Scan for the cell matching the given text and deliver its (X, Y) coordinate at center. 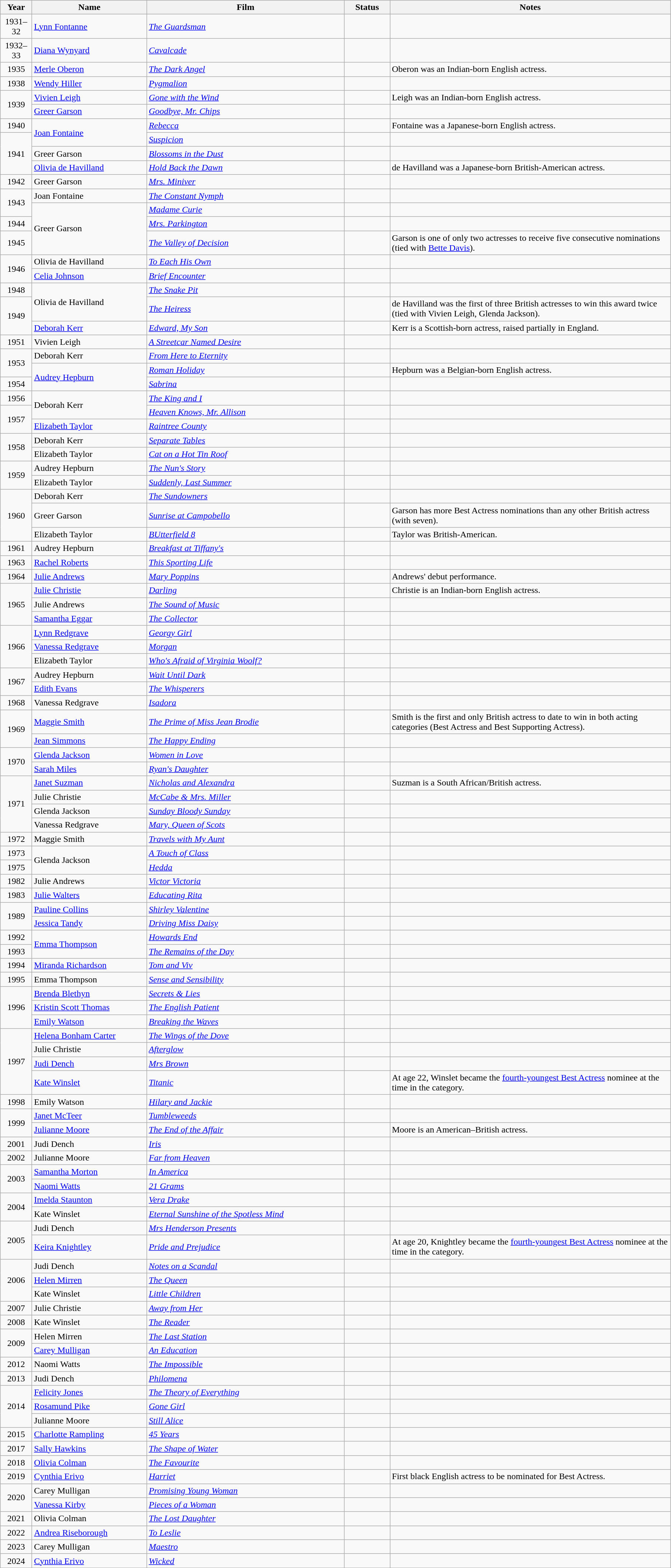
Kerr is a Scottish-born actress, raised partially in England. (530, 328)
1969 (16, 729)
1997 (16, 1061)
Brenda Blethyn (89, 993)
The English Patient (246, 1007)
Taylor was British-American. (530, 534)
Pride and Prejudice (246, 1247)
Edward, My Son (246, 328)
Vera Drake (246, 1200)
The Sound of Music (246, 604)
1941 (16, 153)
Suddenly, Last Summer (246, 482)
Afterglow (246, 1050)
Cavalcade (246, 50)
Charlotte Rampling (89, 1435)
Darling (246, 590)
1944 (16, 224)
The Whisperers (246, 689)
The Constant Nymph (246, 196)
Secrets & Lies (246, 993)
Mrs. Miniver (246, 181)
1932–33 (16, 50)
1994 (16, 965)
1949 (16, 316)
Rosamund Pike (89, 1406)
The Heiress (246, 309)
Still Alice (246, 1420)
1958 (16, 447)
Smith is the first and only British actress to date to win in both acting categories (Best Actress and Best Supporting Actress). (530, 722)
Julie Walters (89, 895)
2024 (16, 1561)
Celia Johnson (89, 276)
Andrews' debut performance. (530, 576)
2021 (16, 1519)
A Touch of Class (246, 853)
The Snake Pit (246, 290)
Imelda Staunton (89, 1200)
The Collector (246, 618)
Sunday Bloody Sunday (246, 811)
Women in Love (246, 755)
Moore is an American–British actress. (530, 1130)
The Favourite (246, 1463)
The Prime of Miss Jean Brodie (246, 722)
2002 (16, 1158)
2001 (16, 1144)
1957 (16, 419)
1939 (16, 104)
An Education (246, 1350)
1982 (16, 881)
Leigh was an Indian-born English actress. (530, 97)
Samantha Eggar (89, 618)
From Here to Eternity (246, 356)
1953 (16, 363)
1961 (16, 548)
2004 (16, 1207)
Breakfast at Tiffany's (246, 548)
Separate Tables (246, 440)
1963 (16, 562)
1993 (16, 951)
Oberon was an Indian-born English actress. (530, 69)
Little Children (246, 1294)
1951 (16, 342)
The Wings of the Dove (246, 1035)
Suspicion (246, 139)
Educating Rita (246, 895)
2009 (16, 1343)
1948 (16, 290)
The End of the Affair (246, 1130)
Mary, Queen of Scots (246, 825)
Heaven Knows, Mr. Allison (246, 412)
Titanic (246, 1083)
1935 (16, 69)
2005 (16, 1240)
Merle Oberon (89, 69)
Felicity Jones (89, 1392)
1998 (16, 1102)
Suzman is a South African/British actress. (530, 783)
The Guardsman (246, 27)
Brief Encounter (246, 276)
1960 (16, 516)
Ryan's Daughter (246, 769)
Driving Miss Daisy (246, 923)
1943 (16, 203)
Rebecca (246, 125)
Rachel Roberts (89, 562)
1996 (16, 1007)
Georgy Girl (246, 632)
Howards End (246, 937)
Tom and Viv (246, 965)
1959 (16, 475)
1964 (16, 576)
Maestro (246, 1547)
A Streetcar Named Desire (246, 342)
In America (246, 1172)
This Sporting Life (246, 562)
The Remains of the Day (246, 951)
Wait Until Dark (246, 674)
The Sundowners (246, 496)
Jessica Tandy (89, 923)
2022 (16, 1533)
Jean Simmons (89, 741)
Pauline Collins (89, 909)
Edith Evans (89, 689)
45 Years (246, 1435)
The Nun's Story (246, 468)
The Last Station (246, 1336)
1971 (16, 804)
Name (89, 7)
Roman Holiday (246, 370)
Isadora (246, 703)
Mary Poppins (246, 576)
1956 (16, 398)
McCabe & Mrs. Miller (246, 797)
The Valley of Decision (246, 243)
Lynn Redgrave (89, 632)
2012 (16, 1364)
1968 (16, 703)
de Havilland was the first of three British actresses to win this award twice (tied with Vivien Leigh, Glenda Jackson). (530, 309)
2008 (16, 1322)
Travels with My Aunt (246, 839)
Away from Her (246, 1308)
Sally Hawkins (89, 1449)
The Dark Angel (246, 69)
Kristin Scott Thomas (89, 1007)
1983 (16, 895)
Notes (530, 7)
Fontaine was a Japanese-born English actress. (530, 125)
Mrs. Parkington (246, 224)
2019 (16, 1477)
2020 (16, 1498)
2006 (16, 1280)
1945 (16, 243)
Lynn Fontanne (89, 27)
The Queen (246, 1280)
2017 (16, 1449)
Sabrina (246, 384)
Hepburn was a Belgian-born English actress. (530, 370)
To Each His Own (246, 262)
Notes on a Scandal (246, 1266)
Eternal Sunshine of the Spotless Mind (246, 1214)
Vanessa Kirby (89, 1505)
Philomena (246, 1378)
Mrs Brown (246, 1064)
The Theory of Everything (246, 1392)
2015 (16, 1435)
2003 (16, 1179)
Breaking the Waves (246, 1021)
Iris (246, 1144)
The King and I (246, 398)
Promising Young Woman (246, 1491)
Gone Girl (246, 1406)
The Happy Ending (246, 741)
At age 22, Winslet became the fourth-youngest Best Actress nominee at the time in the category. (530, 1083)
Garson has more Best Actress nominations than any other British actress (with seven). (530, 516)
1966 (16, 646)
de Havilland was a Japanese-born British-American actress. (530, 167)
1973 (16, 853)
2007 (16, 1308)
Status (367, 7)
Janet Suzman (89, 783)
Sunrise at Campobello (246, 516)
Hold Back the Dawn (246, 167)
1975 (16, 867)
Mrs Henderson Presents (246, 1228)
Nicholas and Alexandra (246, 783)
Far from Heaven (246, 1158)
Harriet (246, 1477)
Madame Curie (246, 210)
Morgan (246, 646)
Who's Afraid of Virginia Woolf? (246, 660)
1967 (16, 681)
Hilary and Jackie (246, 1102)
Wicked (246, 1561)
1995 (16, 979)
The Lost Daughter (246, 1519)
Diana Wynyard (89, 50)
Goodbye, Mr. Chips (246, 111)
Sarah Miles (89, 769)
Hedda (246, 867)
Gone with the Wind (246, 97)
1972 (16, 839)
1992 (16, 937)
Miranda Richardson (89, 965)
Wendy Hiller (89, 83)
1938 (16, 83)
1931–32 (16, 27)
Keira Knightley (89, 1247)
1946 (16, 269)
2013 (16, 1378)
Helena Bonham Carter (89, 1035)
1999 (16, 1123)
Shirley Valentine (246, 909)
Film (246, 7)
Blossoms in the Dust (246, 153)
The Shape of Water (246, 1449)
1970 (16, 762)
Tumbleweeds (246, 1116)
The Impossible (246, 1364)
To Leslie (246, 1533)
Samantha Morton (89, 1172)
Raintree County (246, 426)
Pygmalion (246, 83)
First black English actress to be nominated for Best Actress. (530, 1477)
1942 (16, 181)
2018 (16, 1463)
1954 (16, 384)
The Reader (246, 1322)
Cat on a Hot Tin Roof (246, 454)
1940 (16, 125)
BUtterfield 8 (246, 534)
Sense and Sensibility (246, 979)
Victor Victoria (246, 881)
1989 (16, 916)
Janet McTeer (89, 1116)
21 Grams (246, 1186)
2023 (16, 1547)
2014 (16, 1406)
At age 20, Knightley became the fourth-youngest Best Actress nominee at the time in the category. (530, 1247)
Christie is an Indian-born English actress. (530, 590)
Pieces of a Woman (246, 1505)
Andrea Riseborough (89, 1533)
Year (16, 7)
Garson is one of only two actresses to receive five consecutive nominations (tied with Bette Davis). (530, 243)
1965 (16, 604)
